Output the (x, y) coordinate of the center of the cell containing the given text.  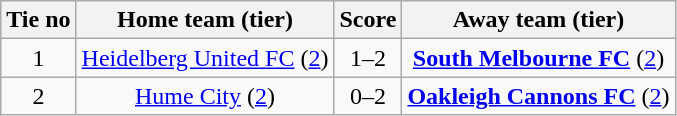
1–2 (368, 58)
Hume City (2) (205, 96)
1 (38, 58)
2 (38, 96)
Tie no (38, 20)
Heidelberg United FC (2) (205, 58)
Oakleigh Cannons FC (2) (538, 96)
Home team (tier) (205, 20)
0–2 (368, 96)
South Melbourne FC (2) (538, 58)
Score (368, 20)
Away team (tier) (538, 20)
